Return the [x, y] coordinate for the center point of the cell that contains the specified text.  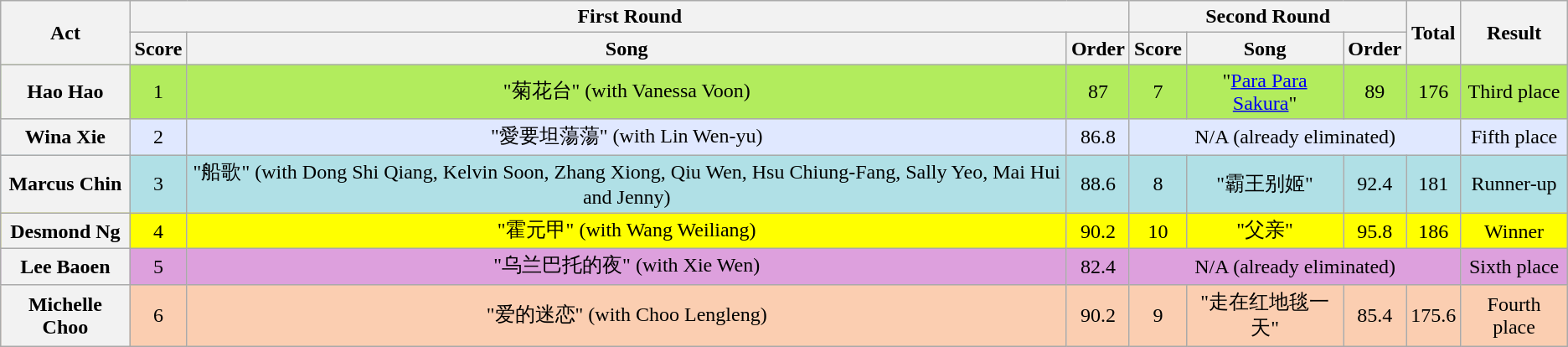
6 [158, 315]
4 [158, 231]
Desmond Ng [65, 231]
Wina Xie [65, 137]
Fourth place [1514, 315]
"父亲" [1265, 231]
Marcus Chin [65, 184]
3 [158, 184]
Winner [1514, 231]
92.4 [1375, 184]
5 [158, 267]
181 [1434, 184]
10 [1158, 231]
"爱的迷恋" (with Choo Lengleng) [627, 315]
2 [158, 137]
Result [1514, 33]
Act [65, 33]
Runner-up [1514, 184]
8 [1158, 184]
Hao Hao [65, 92]
First Round [630, 17]
Second Round [1267, 17]
7 [1158, 92]
"霍元甲" (with Wang Weiliang) [627, 231]
85.4 [1375, 315]
Sixth place [1514, 267]
Fifth place [1514, 137]
Michelle Choo [65, 315]
186 [1434, 231]
"霸王别姬" [1265, 184]
1 [158, 92]
Lee Baoen [65, 267]
Third place [1514, 92]
82.4 [1097, 267]
88.6 [1097, 184]
Total [1434, 33]
89 [1375, 92]
87 [1097, 92]
86.8 [1097, 137]
175.6 [1434, 315]
"愛要坦蕩蕩" (with Lin Wen-yu) [627, 137]
9 [1158, 315]
"乌兰巴托的夜" (with Xie Wen) [627, 267]
"菊花台" (with Vanessa Voon) [627, 92]
"船歌" (with Dong Shi Qiang, Kelvin Soon, Zhang Xiong, Qiu Wen, Hsu Chiung-Fang, Sally Yeo, Mai Hui and Jenny) [627, 184]
95.8 [1375, 231]
"走在红地毯一天" [1265, 315]
"Para Para Sakura" [1265, 92]
176 [1434, 92]
